Pinpoint the cell where the given text exists, returning its (X, Y) midpoint coordinate. 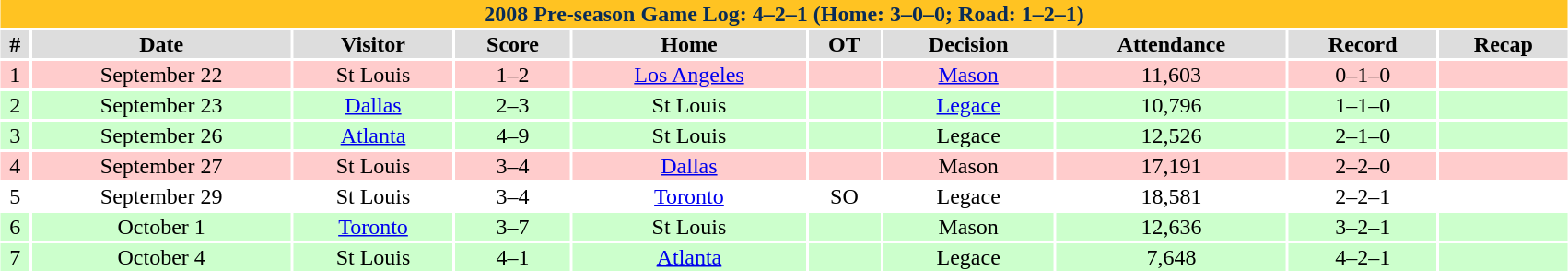
2–1–0 (1363, 135)
Attendance (1172, 44)
4 (15, 166)
5 (15, 196)
September 27 (162, 166)
12,636 (1172, 227)
September 23 (162, 105)
1 (15, 75)
17,191 (1172, 166)
Decision (968, 44)
2 (15, 105)
7,648 (1172, 257)
Recap (1504, 44)
2–3 (513, 105)
18,581 (1172, 196)
0–1–0 (1363, 75)
Los Angeles (689, 75)
September 22 (162, 75)
2–2–1 (1363, 196)
Score (513, 44)
1–1–0 (1363, 105)
3 (15, 135)
October 1 (162, 227)
September 26 (162, 135)
Home (689, 44)
SO (844, 196)
4–9 (513, 135)
1–2 (513, 75)
6 (15, 227)
October 4 (162, 257)
Visitor (372, 44)
September 29 (162, 196)
3–7 (513, 227)
4–1 (513, 257)
Date (162, 44)
OT (844, 44)
7 (15, 257)
# (15, 44)
2–2–0 (1363, 166)
10,796 (1172, 105)
2008 Pre-season Game Log: 4–2–1 (Home: 3–0–0; Road: 1–2–1) (784, 14)
3–2–1 (1363, 227)
4–2–1 (1363, 257)
12,526 (1172, 135)
Record (1363, 44)
11,603 (1172, 75)
